Identify which cell holds the provided text, then report its [x, y] central coordinate. 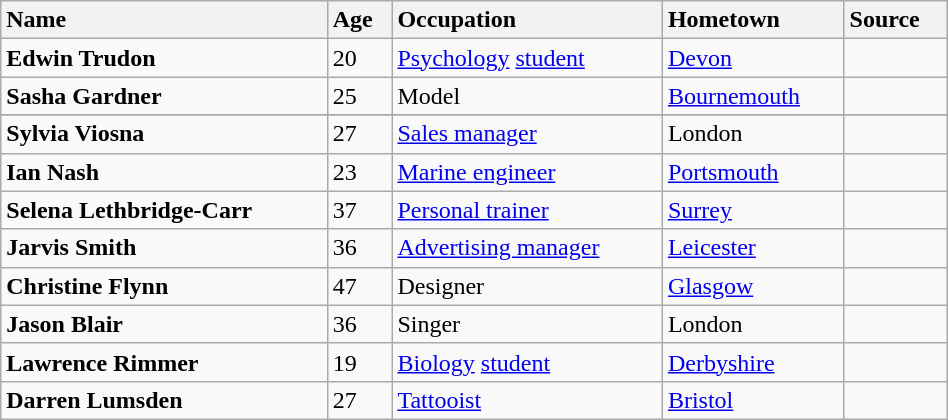
23 [360, 172]
Tattooist [527, 400]
Sylvia Viosna [164, 134]
Leicester [753, 248]
Derbyshire [753, 362]
Designer [527, 286]
Glasgow [753, 286]
Personal trainer [527, 210]
Lawrence Rimmer [164, 362]
Sasha Gardner [164, 96]
Ian Nash [164, 172]
Edwin Trudon [164, 58]
Darren Lumsden [164, 400]
Age [360, 20]
Jarvis Smith [164, 248]
Selena Lethbridge-Carr [164, 210]
Surrey [753, 210]
Advertising manager [527, 248]
Singer [527, 324]
Bristol [753, 400]
25 [360, 96]
Name [164, 20]
20 [360, 58]
Portsmouth [753, 172]
Bournemouth [753, 96]
Jason Blair [164, 324]
Marine engineer [527, 172]
Biology student [527, 362]
47 [360, 286]
Hometown [753, 20]
Devon [753, 58]
Model [527, 96]
Occupation [527, 20]
Psychology student [527, 58]
19 [360, 362]
Christine Flynn [164, 286]
Source [896, 20]
37 [360, 210]
Sales manager [527, 134]
